Scan for the cell matching the given text and deliver its [x, y] coordinate at center. 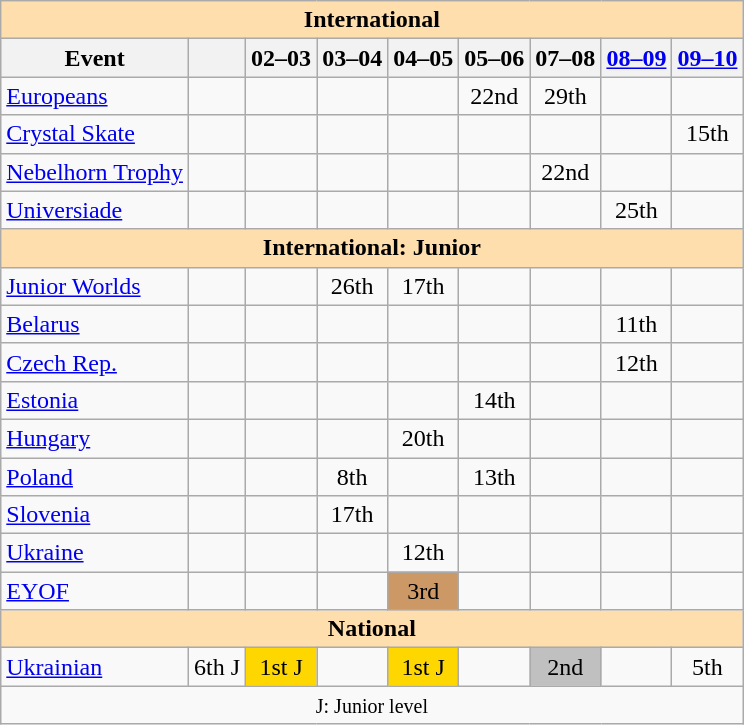
Universiade [95, 210]
6th J [216, 667]
Czech Rep. [95, 362]
13th [494, 477]
2nd [566, 667]
07–08 [566, 58]
25th [636, 210]
Europeans [95, 96]
Ukrainian [95, 667]
Junior Worlds [95, 286]
09–10 [708, 58]
5th [708, 667]
Event [95, 58]
Belarus [95, 324]
Hungary [95, 438]
05–06 [494, 58]
Nebelhorn Trophy [95, 172]
National [372, 629]
Crystal Skate [95, 134]
14th [494, 400]
J: Junior level [372, 705]
Estonia [95, 400]
03–04 [352, 58]
15th [708, 134]
Ukraine [95, 553]
International: Junior [372, 248]
04–05 [424, 58]
EYOF [95, 591]
26th [352, 286]
8th [352, 477]
02–03 [282, 58]
20th [424, 438]
29th [566, 96]
08–09 [636, 58]
Slovenia [95, 515]
3rd [424, 591]
International [372, 20]
11th [636, 324]
Poland [95, 477]
